For the text-containing cell, return its midpoint in [x, y] coordinate format. 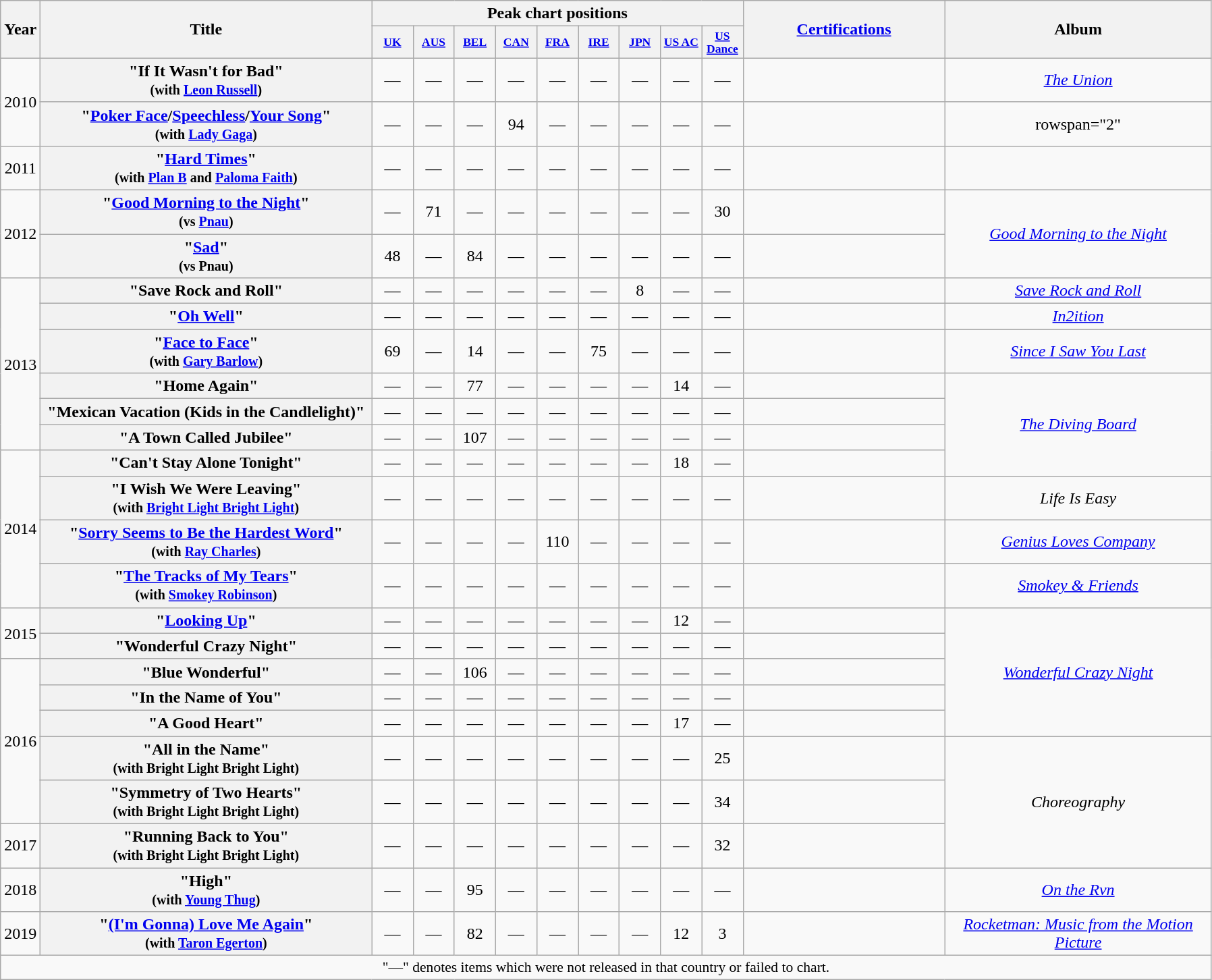
30 [722, 212]
"Good Morning to the Night" (vs Pnau) [206, 212]
US Dance [722, 42]
94 [516, 124]
In2ition [1078, 317]
84 [475, 256]
"The Tracks of My Tears"(with Smokey Robinson) [206, 586]
JPN [640, 42]
2010 [20, 102]
2012 [20, 234]
"High" (with Young Thug) [206, 890]
BEL [475, 42]
Certifications [844, 30]
48 [393, 256]
"Hard Times" (with Plan B and Paloma Faith) [206, 167]
Genius Loves Company [1078, 541]
Life Is Easy [1078, 498]
US AC [682, 42]
2016 [20, 741]
82 [475, 934]
Rocketman: Music from the Motion Picture [1078, 934]
"(I'm Gonna) Love Me Again" (with Taron Egerton) [206, 934]
110 [557, 541]
CAN [516, 42]
"Blue Wonderful" [206, 672]
2017 [20, 846]
Good Morning to the Night [1078, 234]
"—" denotes items which were not released in that country or failed to chart. [606, 968]
"Wonderful Crazy Night" [206, 646]
2015 [20, 633]
95 [475, 890]
Wonderful Crazy Night [1078, 672]
"Looking Up" [206, 620]
"Poker Face/Speechless/Your Song"(with Lady Gaga) [206, 124]
AUS [433, 42]
"If It Wasn't for Bad" (with Leon Russell) [206, 80]
Album [1078, 30]
"All in the Name" (with Bright Light Bright Light) [206, 759]
77 [475, 386]
Peak chart positions [557, 13]
"I Wish We Were Leaving" (with Bright Light Bright Light) [206, 498]
UK [393, 42]
2019 [20, 934]
FRA [557, 42]
"A Good Heart" [206, 723]
"In the Name of You" [206, 697]
Title [206, 30]
rowspan="2" [1078, 124]
Smokey & Friends [1078, 586]
75 [598, 351]
2013 [20, 364]
25 [722, 759]
"Sorry Seems to Be the Hardest Word"(with Ray Charles) [206, 541]
3 [722, 934]
69 [393, 351]
"Face to Face" (with Gary Barlow) [206, 351]
107 [475, 437]
2014 [20, 529]
8 [640, 291]
The Union [1078, 80]
"Oh Well" [206, 317]
71 [433, 212]
On the Rvn [1078, 890]
"Symmetry of Two Hearts" (with Bright Light Bright Light) [206, 802]
"Home Again" [206, 386]
106 [475, 672]
Choreography [1078, 802]
18 [682, 463]
IRE [598, 42]
"Running Back to You" (with Bright Light Bright Light) [206, 846]
17 [682, 723]
32 [722, 846]
Save Rock and Roll [1078, 291]
"Sad" (vs Pnau) [206, 256]
Since I Saw You Last [1078, 351]
"Save Rock and Roll" [206, 291]
"A Town Called Jubilee" [206, 437]
"Mexican Vacation (Kids in the Candlelight)" [206, 412]
2011 [20, 167]
Year [20, 30]
2018 [20, 890]
34 [722, 802]
"Can't Stay Alone Tonight" [206, 463]
The Diving Board [1078, 425]
